Determine the [x, y] coordinate at the center of the cell enclosing the given text.  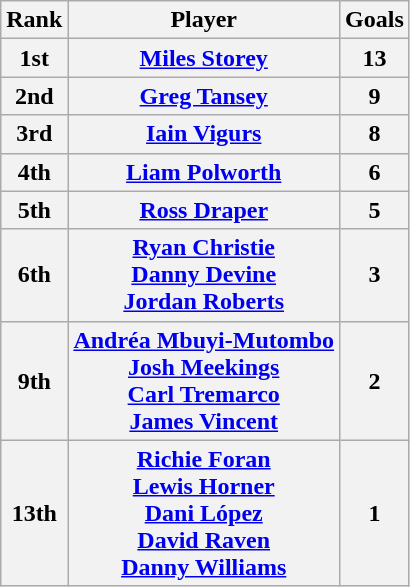
Andréa Mbuyi-Mutombo Josh Meekings Carl Tremarco James Vincent [204, 380]
2 [375, 380]
5th [34, 210]
3 [375, 275]
1 [375, 513]
2nd [34, 96]
3rd [34, 134]
4th [34, 172]
8 [375, 134]
Richie Foran Lewis Horner Dani López David Raven Danny Williams [204, 513]
Iain Vigurs [204, 134]
1st [34, 58]
Ross Draper [204, 210]
9 [375, 96]
6th [34, 275]
13 [375, 58]
Player [204, 20]
Greg Tansey [204, 96]
6 [375, 172]
5 [375, 210]
Goals [375, 20]
13th [34, 513]
Miles Storey [204, 58]
Ryan Christie Danny Devine Jordan Roberts [204, 275]
Liam Polworth [204, 172]
Rank [34, 20]
9th [34, 380]
